Scan for the cell matching the given text and deliver its (x, y) coordinate at center. 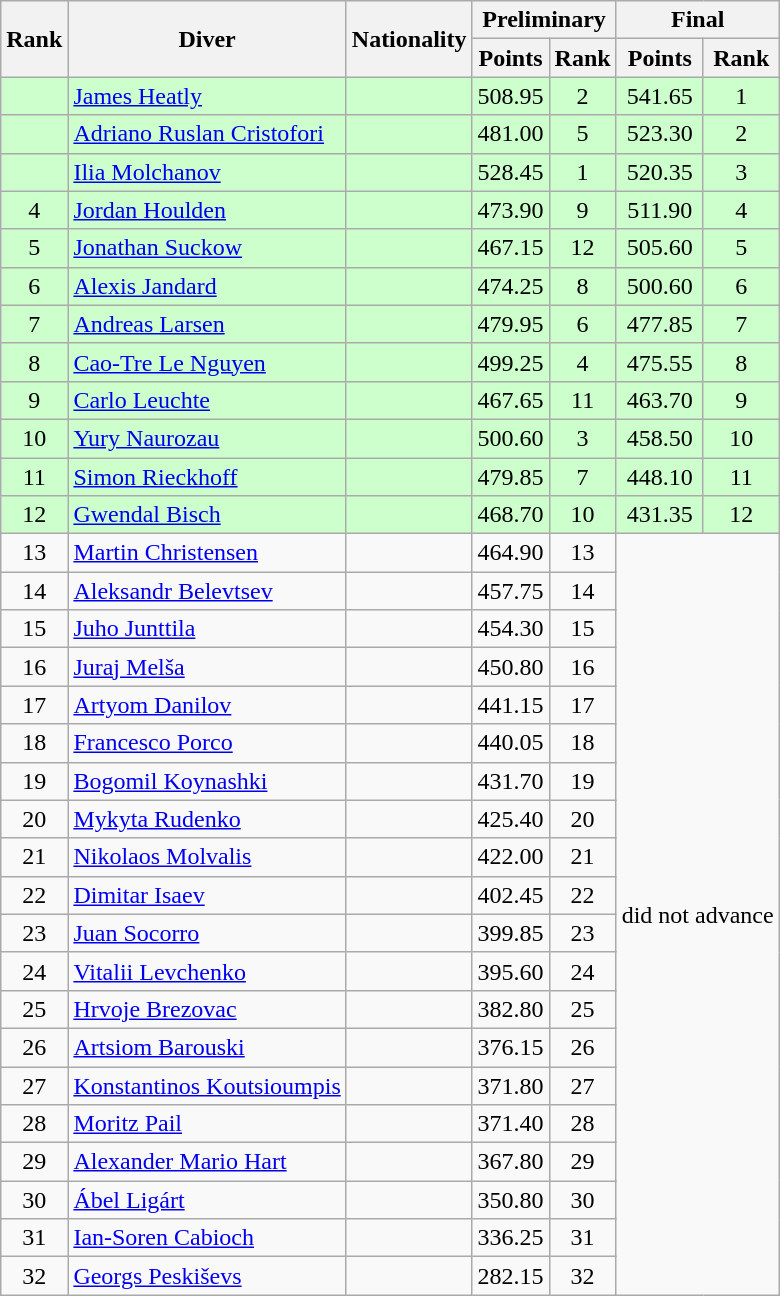
448.10 (660, 477)
440.05 (510, 743)
508.95 (510, 96)
Juho Junttila (207, 629)
Georgs Peskiševs (207, 1276)
479.85 (510, 477)
Martin Christensen (207, 553)
Simon Rieckhoff (207, 477)
371.80 (510, 1085)
528.45 (510, 172)
382.80 (510, 1009)
464.90 (510, 553)
541.65 (660, 96)
Artsiom Barouski (207, 1047)
Diver (207, 39)
Final (698, 20)
402.45 (510, 895)
523.30 (660, 134)
Carlo Leuchte (207, 400)
James Heatly (207, 96)
422.00 (510, 857)
367.80 (510, 1162)
450.80 (510, 667)
467.65 (510, 400)
441.15 (510, 705)
463.70 (660, 400)
Artyom Danilov (207, 705)
371.40 (510, 1124)
479.95 (510, 324)
477.85 (660, 324)
376.15 (510, 1047)
336.25 (510, 1238)
Cao-Tre Le Nguyen (207, 362)
Ilia Molchanov (207, 172)
454.30 (510, 629)
Alexander Mario Hart (207, 1162)
499.25 (510, 362)
475.55 (660, 362)
474.25 (510, 286)
473.90 (510, 210)
350.80 (510, 1200)
Francesco Porco (207, 743)
505.60 (660, 248)
Ábel Ligárt (207, 1200)
457.75 (510, 591)
Jordan Houlden (207, 210)
Aleksandr Belevtsev (207, 591)
Andreas Larsen (207, 324)
Moritz Pail (207, 1124)
468.70 (510, 515)
Nationality (409, 39)
Alexis Jandard (207, 286)
395.60 (510, 971)
399.85 (510, 933)
425.40 (510, 819)
Preliminary (544, 20)
Mykyta Rudenko (207, 819)
520.35 (660, 172)
Nikolaos Molvalis (207, 857)
Dimitar Isaev (207, 895)
did not advance (698, 914)
Jonathan Suckow (207, 248)
481.00 (510, 134)
Konstantinos Koutsioumpis (207, 1085)
Yury Naurozau (207, 438)
Bogomil Koynashki (207, 781)
431.35 (660, 515)
Gwendal Bisch (207, 515)
282.15 (510, 1276)
Juan Socorro (207, 933)
431.70 (510, 781)
467.15 (510, 248)
Juraj Melša (207, 667)
Ian-Soren Cabioch (207, 1238)
Vitalii Levchenko (207, 971)
Adriano Ruslan Cristofori (207, 134)
511.90 (660, 210)
458.50 (660, 438)
Hrvoje Brezovac (207, 1009)
